Return [X, Y] of the center of cell containing provided text 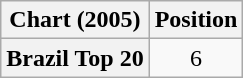
Position [196, 20]
Brazil Top 20 [75, 58]
Chart (2005) [75, 20]
6 [196, 58]
